Output the [X, Y] coordinate of the center of the cell containing the given text.  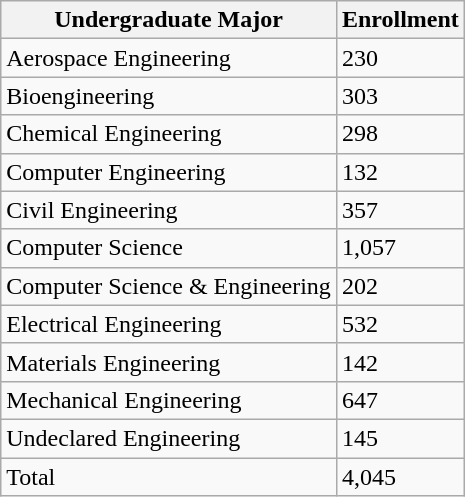
303 [400, 96]
132 [400, 172]
647 [400, 400]
Computer Engineering [169, 172]
Undeclared Engineering [169, 438]
Materials Engineering [169, 362]
Chemical Engineering [169, 134]
142 [400, 362]
532 [400, 324]
1,057 [400, 248]
Civil Engineering [169, 210]
Undergraduate Major [169, 20]
4,045 [400, 477]
230 [400, 58]
Bioengineering [169, 96]
145 [400, 438]
Mechanical Engineering [169, 400]
Aerospace Engineering [169, 58]
298 [400, 134]
Total [169, 477]
Computer Science & Engineering [169, 286]
202 [400, 286]
Enrollment [400, 20]
Electrical Engineering [169, 324]
357 [400, 210]
Computer Science [169, 248]
